Search for the cell housing the specified text and yield its (X, Y) center coordinate. 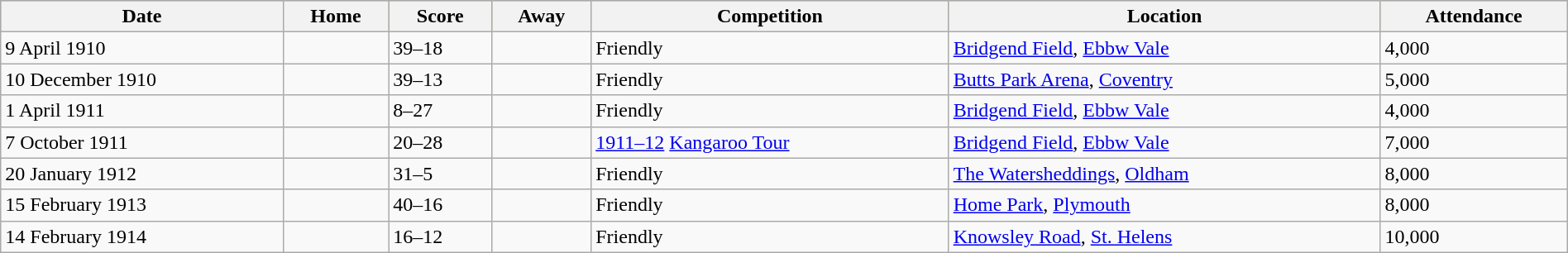
40–16 (440, 205)
9 April 1910 (142, 48)
Date (142, 17)
Home Park, Plymouth (1164, 205)
15 February 1913 (142, 205)
1911–12 Kangaroo Tour (770, 142)
Home (336, 17)
14 February 1914 (142, 236)
Attendance (1474, 17)
Score (440, 17)
39–13 (440, 79)
Butts Park Arena, Coventry (1164, 79)
39–18 (440, 48)
10 December 1910 (142, 79)
1 April 1911 (142, 111)
7 October 1911 (142, 142)
10,000 (1474, 236)
31–5 (440, 174)
Away (542, 17)
5,000 (1474, 79)
Knowsley Road, St. Helens (1164, 236)
20 January 1912 (142, 174)
16–12 (440, 236)
8–27 (440, 111)
Location (1164, 17)
20–28 (440, 142)
7,000 (1474, 142)
Competition (770, 17)
The Watersheddings, Oldham (1164, 174)
